For the text-containing cell, return its midpoint in (x, y) coordinate format. 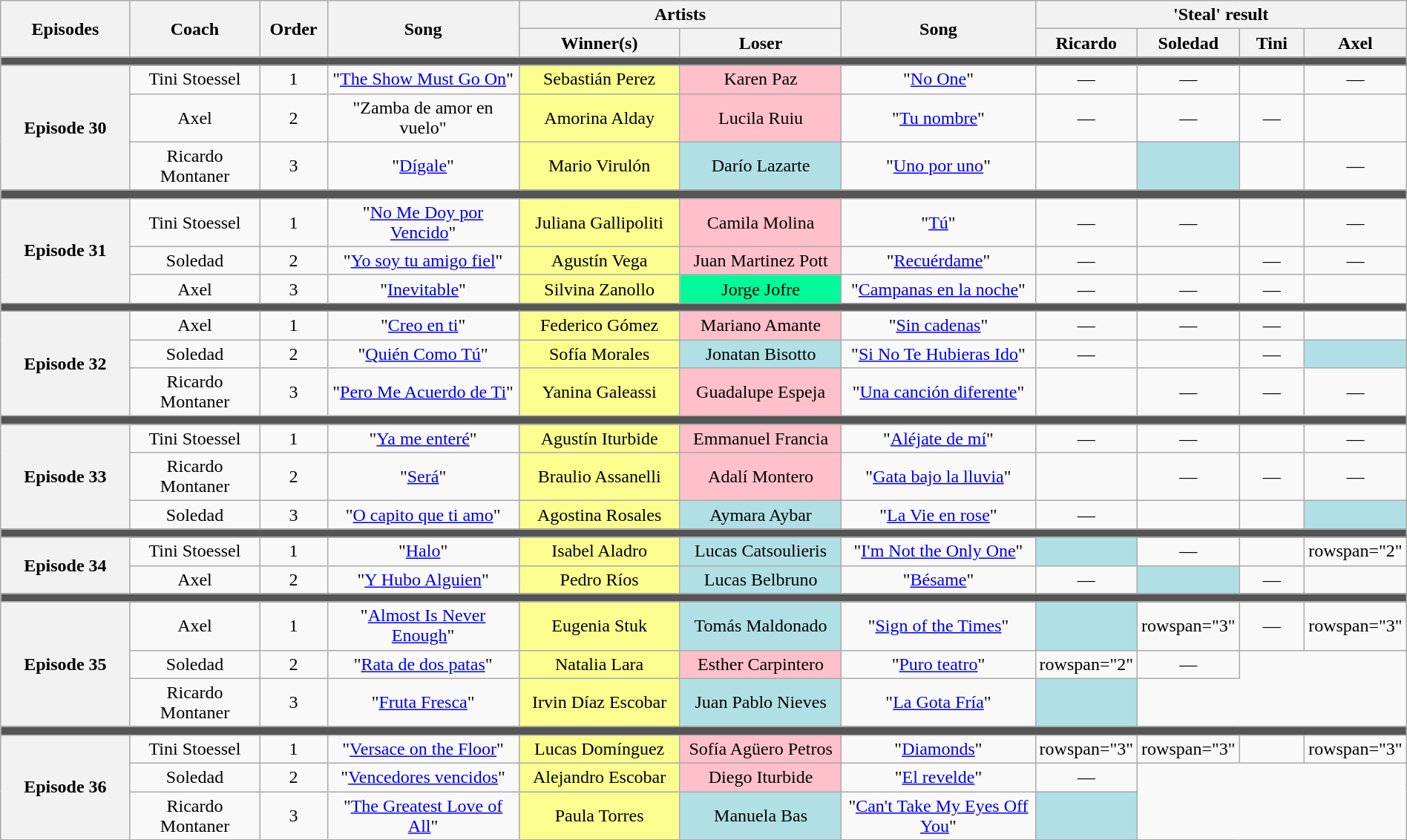
Natalia Lara (600, 664)
Jonatan Bisotto (761, 354)
"The Show Must Go On" (423, 79)
Sofía Agüero Petros (761, 749)
"Bésame" (938, 580)
Irvin Díaz Escobar (600, 702)
Jorge Jofre (761, 289)
Emmanuel Francia (761, 439)
Pedro Ríos (600, 580)
"Recuérdame" (938, 260)
Tini (1272, 43)
Eugenia Stuk (600, 626)
"No One" (938, 79)
Episodes (65, 29)
"The Greatest Love of All" (423, 815)
"Tú" (938, 223)
"Uno por uno" (938, 166)
Braulio Assanelli (600, 476)
"La Vie en rose" (938, 515)
"La Gota Fría" (938, 702)
Episode 34 (65, 565)
"Rata de dos patas" (423, 664)
Winner(s) (600, 43)
Episode 33 (65, 476)
Darío Lazarte (761, 166)
"Pero Me Acuerdo de Ti" (423, 392)
Sebastián Perez (600, 79)
Diego Iturbide (761, 777)
Sofía Morales (600, 354)
"Sign of the Times" (938, 626)
Ricardo (1086, 43)
Lucas Catsoulieris (761, 551)
Lucas Domínguez (600, 749)
"Dígale" (423, 166)
"Inevitable" (423, 289)
'Steal' result (1221, 15)
Guadalupe Espeja (761, 392)
"O capito que ti amo" (423, 515)
Mariano Amante (761, 325)
Paula Torres (600, 815)
"Diamonds" (938, 749)
Episode 32 (65, 364)
Episode 36 (65, 787)
Mario Virulón (600, 166)
Juliana Gallipoliti (600, 223)
Yanina Galeassi (600, 392)
Tomás Maldonado (761, 626)
Manuela Bas (761, 815)
"Si No Te Hubieras Ido" (938, 354)
"Almost Is Never Enough" (423, 626)
Episode 30 (65, 128)
Alejandro Escobar (600, 777)
"Zamba de amor en vuelo" (423, 117)
Juan Pablo Nieves (761, 702)
"Yo soy tu amigo fiel" (423, 260)
"Gata bajo la lluvia" (938, 476)
"Versace on the Floor" (423, 749)
"I'm Not the Only One" (938, 551)
"Creo en ti" (423, 325)
"Tu nombre" (938, 117)
"Halo" (423, 551)
Camila Molina (761, 223)
"No Me Doy por Vencido" (423, 223)
Silvina Zanollo (600, 289)
"Y Hubo Alguien" (423, 580)
"Ya me enteré" (423, 439)
"Vencedores vencidos" (423, 777)
"Fruta Fresca" (423, 702)
Adalí Montero (761, 476)
"Una canción diferente" (938, 392)
Amorina Alday (600, 117)
Loser (761, 43)
Karen Paz (761, 79)
Artists (680, 15)
Order (294, 29)
"El revelde" (938, 777)
Agostina Rosales (600, 515)
Agustín Iturbide (600, 439)
"Puro teatro" (938, 664)
Aymara Aybar (761, 515)
Coach (194, 29)
"Aléjate de mí" (938, 439)
"Será" (423, 476)
Isabel Aladro (600, 551)
Lucas Belbruno (761, 580)
Agustín Vega (600, 260)
"Quién Como Tú" (423, 354)
"Sin cadenas" (938, 325)
Esther Carpintero (761, 664)
Federico Gómez (600, 325)
Juan Martinez Pott (761, 260)
Episode 35 (65, 664)
Episode 31 (65, 251)
"Can't Take My Eyes Off You" (938, 815)
"Campanas en la noche" (938, 289)
Lucila Ruiu (761, 117)
